Search for the cell housing the specified text and yield its (X, Y) center coordinate. 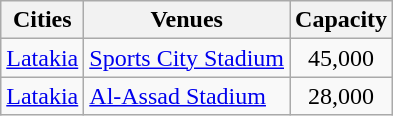
Sports City Stadium (187, 58)
28,000 (342, 96)
Capacity (342, 20)
Al-Assad Stadium (187, 96)
45,000 (342, 58)
Cities (42, 20)
Venues (187, 20)
